Detect which cell encompasses the target text, then output its (X, Y) center coordinate. 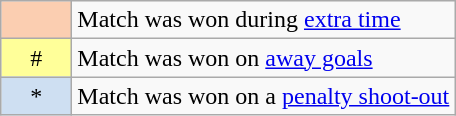
* (36, 96)
Match was won on a penalty shoot-out (264, 96)
Match was won on away goals (264, 58)
# (36, 58)
Match was won during extra time (264, 20)
